For the text-containing cell, return its midpoint in (X, Y) coordinate format. 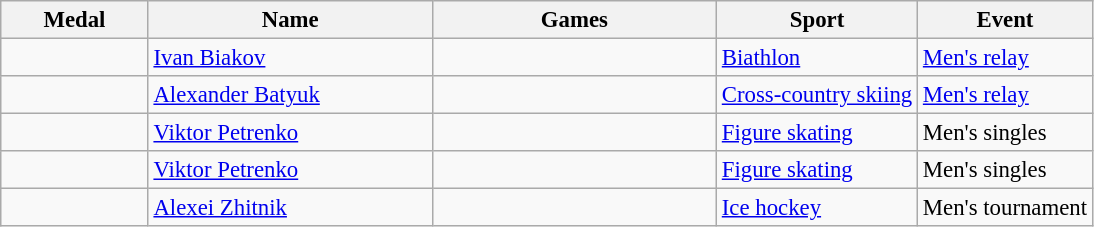
Sport (816, 20)
Ice hockey (816, 208)
Men's tournament (1006, 208)
Alexei Zhitnik (290, 208)
Biathlon (816, 58)
Event (1006, 20)
Ivan Biakov (290, 58)
Games (574, 20)
Medal (74, 20)
Name (290, 20)
Cross-country skiing (816, 95)
Alexander Batyuk (290, 95)
